Find where the given text appears and provide that cell's center as [x, y] coordinate. 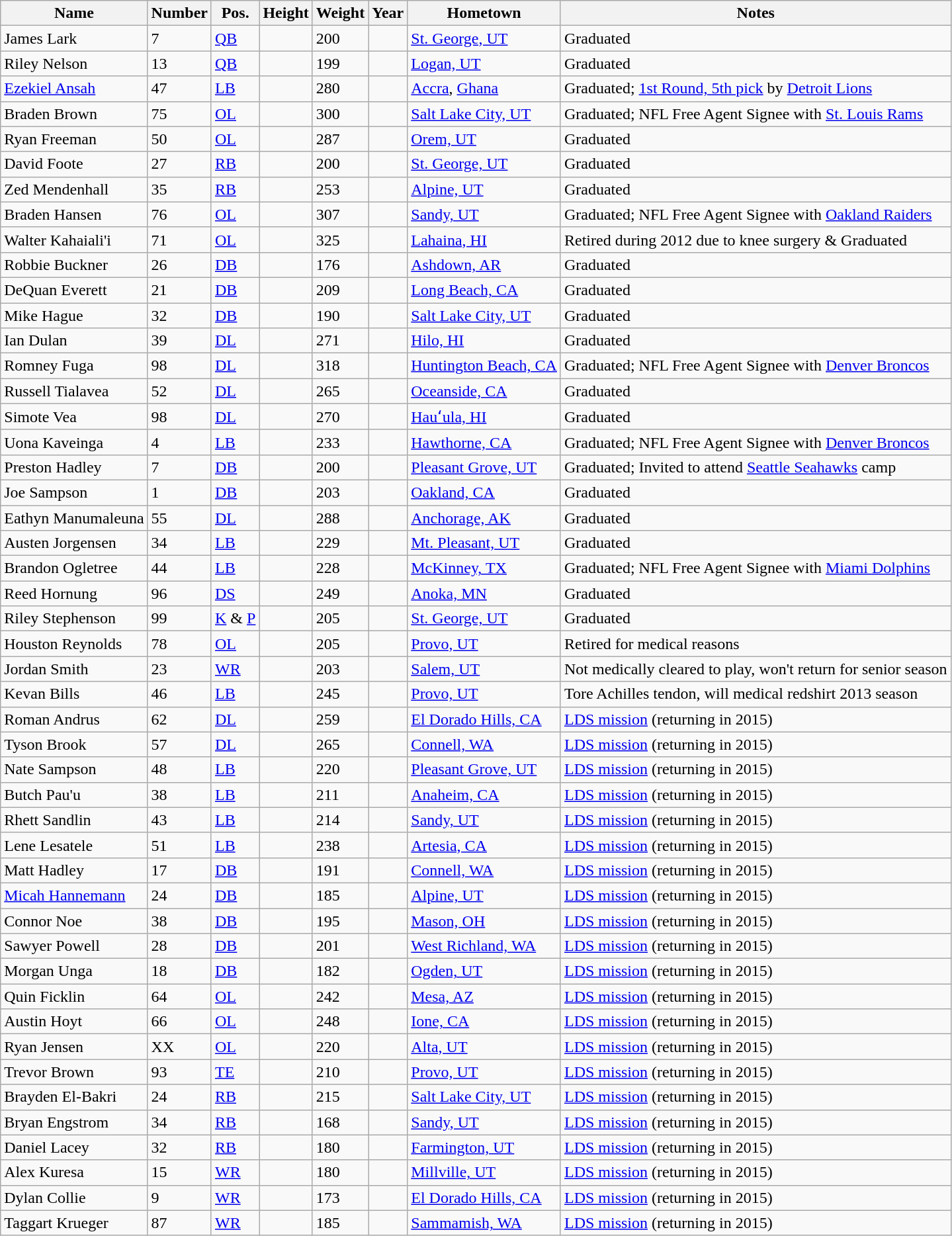
Tyson Brook [74, 744]
Nate Sampson [74, 770]
325 [340, 240]
Notes [756, 13]
Zed Mendenhall [74, 189]
52 [179, 391]
Walter Kahaiali'i [74, 240]
Graduated; NFL Free Agent Signee with Miami Dolphins [756, 568]
Micah Hannemann [74, 895]
Quin Ficklin [74, 996]
Mike Hague [74, 316]
210 [340, 1072]
Year [388, 13]
Anaheim, CA [484, 795]
44 [179, 568]
Weight [340, 13]
Graduated; Invited to attend Seattle Seahawks camp [756, 467]
76 [179, 214]
28 [179, 946]
Orem, UT [484, 139]
Kevan Bills [74, 694]
307 [340, 214]
Rhett Sandlin [74, 820]
Eathyn Manumaleuna [74, 518]
18 [179, 971]
Austen Jorgensen [74, 543]
259 [340, 719]
Reed Hornung [74, 594]
50 [179, 139]
Accra, Ghana [484, 89]
215 [340, 1097]
Riley Stephenson [74, 619]
Tore Achilles tendon, will medical redshirt 2013 season [756, 694]
Mason, OH [484, 920]
245 [340, 694]
Riley Nelson [74, 64]
Ashdown, AR [484, 265]
West Richland, WA [484, 946]
Sawyer Powell [74, 946]
Brayden El-Bakri [74, 1097]
271 [340, 341]
48 [179, 770]
176 [340, 265]
Taggart Krueger [74, 1223]
280 [340, 89]
Braden Hansen [74, 214]
Austin Hoyt [74, 1022]
Roman Andrus [74, 719]
39 [179, 341]
191 [340, 870]
Salem, UT [484, 669]
Number [179, 13]
Lene Lesatele [74, 845]
XX [179, 1047]
Hawthorne, CA [484, 442]
Alta, UT [484, 1047]
Alex Kuresa [74, 1172]
62 [179, 719]
Robbie Buckner [74, 265]
Hilo, HI [484, 341]
Graduated; 1st Round, 5th pick by Detroit Lions [756, 89]
Lahaina, HI [484, 240]
Ione, CA [484, 1022]
Butch Pau'u [74, 795]
Jordan Smith [74, 669]
173 [340, 1198]
46 [179, 694]
Bryan Engstrom [74, 1122]
27 [179, 164]
211 [340, 795]
87 [179, 1223]
201 [340, 946]
Oakland, CA [484, 492]
288 [340, 518]
Retired during 2012 due to knee surgery & Graduated [756, 240]
Artesia, CA [484, 845]
195 [340, 920]
Connor Noe [74, 920]
233 [340, 442]
Russell Tialavea [74, 391]
James Lark [74, 38]
168 [340, 1122]
David Foote [74, 164]
TE [235, 1072]
Brandon Ogletree [74, 568]
300 [340, 114]
214 [340, 820]
Braden Brown [74, 114]
Huntington Beach, CA [484, 366]
DeQuan Everett [74, 290]
Romney Fuga [74, 366]
Logan, UT [484, 64]
Ogden, UT [484, 971]
Morgan Unga [74, 971]
190 [340, 316]
78 [179, 644]
253 [340, 189]
Long Beach, CA [484, 290]
13 [179, 64]
23 [179, 669]
26 [179, 265]
199 [340, 64]
96 [179, 594]
71 [179, 240]
287 [340, 139]
47 [179, 89]
Not medically cleared to play, won't return for senior season [756, 669]
43 [179, 820]
270 [340, 417]
Name [74, 13]
Farmington, UT [484, 1147]
Millville, UT [484, 1172]
51 [179, 845]
Graduated; NFL Free Agent Signee with St. Louis Rams [756, 114]
Hometown [484, 13]
Trevor Brown [74, 1072]
Pos. [235, 13]
17 [179, 870]
K & P [235, 619]
66 [179, 1022]
Preston Hadley [74, 467]
209 [340, 290]
Sammamish, WA [484, 1223]
Simote Vea [74, 417]
Hauʻula, HI [484, 417]
21 [179, 290]
15 [179, 1172]
229 [340, 543]
1 [179, 492]
Uona Kaveinga [74, 442]
McKinney, TX [484, 568]
9 [179, 1198]
Matt Hadley [74, 870]
57 [179, 744]
Anoka, MN [484, 594]
238 [340, 845]
35 [179, 189]
Ryan Jensen [74, 1047]
DS [235, 594]
Joe Sampson [74, 492]
249 [340, 594]
Dylan Collie [74, 1198]
64 [179, 996]
Graduated; NFL Free Agent Signee with Oakland Raiders [756, 214]
4 [179, 442]
182 [340, 971]
Ryan Freeman [74, 139]
Anchorage, AK [484, 518]
Houston Reynolds [74, 644]
93 [179, 1072]
318 [340, 366]
Ezekiel Ansah [74, 89]
75 [179, 114]
55 [179, 518]
99 [179, 619]
Daniel Lacey [74, 1147]
Mesa, AZ [484, 996]
228 [340, 568]
Mt. Pleasant, UT [484, 543]
Height [286, 13]
242 [340, 996]
Oceanside, CA [484, 391]
Ian Dulan [74, 341]
Retired for medical reasons [756, 644]
248 [340, 1022]
